Output the [X, Y] coordinate of the center of the cell containing the given text.  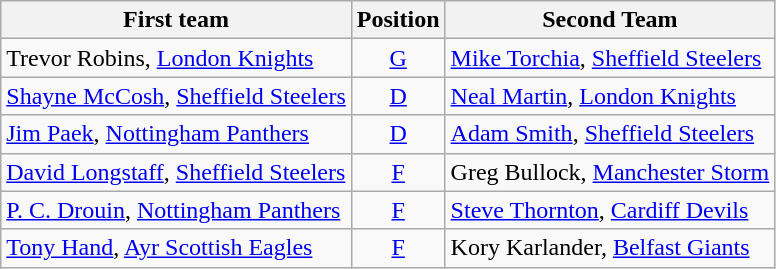
Neal Martin, London Knights [610, 96]
Mike Torchia, Sheffield Steelers [610, 58]
P. C. Drouin, Nottingham Panthers [176, 210]
David Longstaff, Sheffield Steelers [176, 172]
Jim Paek, Nottingham Panthers [176, 134]
Steve Thornton, Cardiff Devils [610, 210]
Trevor Robins, London Knights [176, 58]
Greg Bullock, Manchester Storm [610, 172]
First team [176, 20]
Position [398, 20]
Kory Karlander, Belfast Giants [610, 248]
Tony Hand, Ayr Scottish Eagles [176, 248]
Shayne McCosh, Sheffield Steelers [176, 96]
Second Team [610, 20]
Adam Smith, Sheffield Steelers [610, 134]
G [398, 58]
